Scan for the cell matching the given text and deliver its (x, y) coordinate at center. 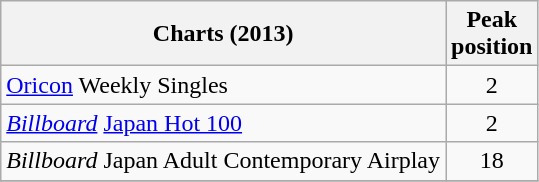
Charts (2013) (224, 34)
18 (492, 161)
Billboard Japan Hot 100 (224, 123)
Billboard Japan Adult Contemporary Airplay (224, 161)
Oricon Weekly Singles (224, 85)
Peakposition (492, 34)
